Capture the cell that displays the provided text and extract its [X, Y] central coordinate. 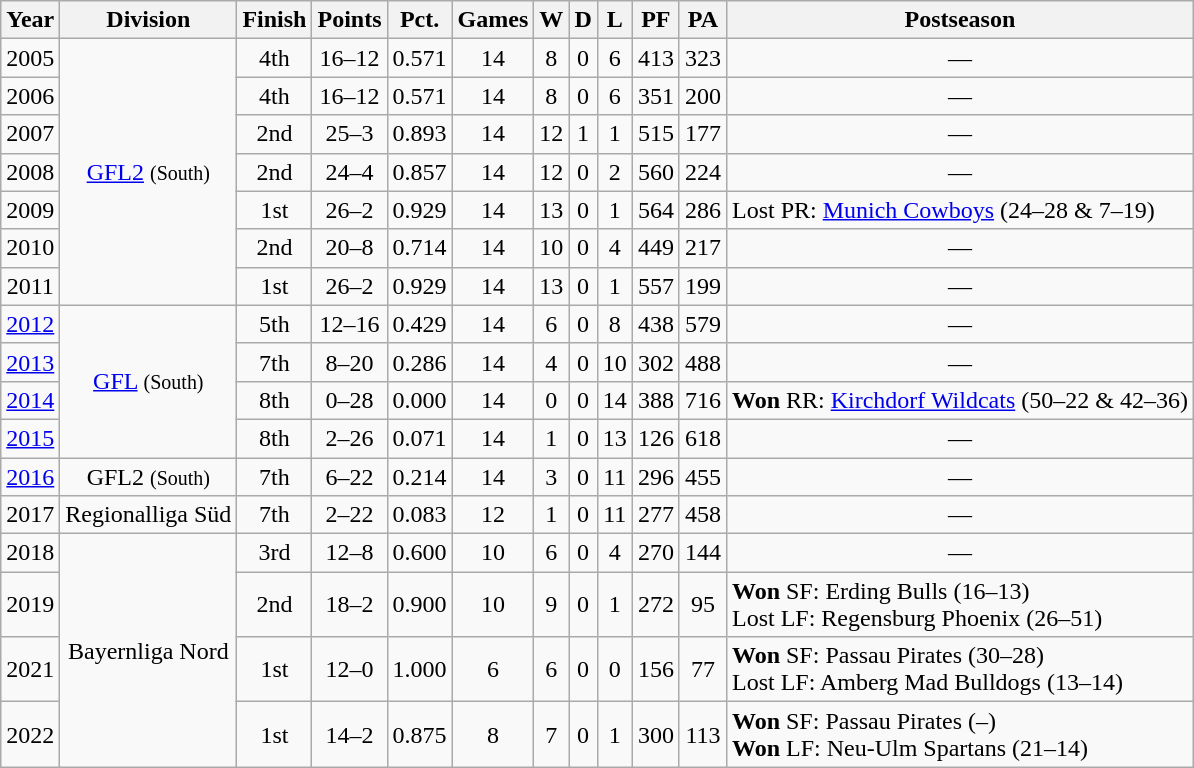
0–28 [350, 400]
413 [656, 58]
77 [702, 670]
6–22 [350, 477]
2015 [30, 438]
Won RR: Kirchdorf Wildcats (50–22 & 42–36) [960, 400]
0.893 [420, 134]
Won SF: Passau Pirates (30–28)Lost LF: Amberg Mad Bulldogs (13–14) [960, 670]
560 [656, 172]
3 [552, 477]
Regionalliga Süd [148, 515]
2019 [30, 604]
449 [656, 248]
286 [702, 210]
3rd [274, 553]
0.071 [420, 438]
PF [656, 20]
277 [656, 515]
2009 [30, 210]
14–2 [350, 734]
2012 [30, 324]
Won SF: Erding Bulls (16–13)Lost LF: Regensburg Phoenix (26–51) [960, 604]
296 [656, 477]
579 [702, 324]
9 [552, 604]
2–26 [350, 438]
5th [274, 324]
Postseason [960, 20]
W [552, 20]
2014 [30, 400]
557 [656, 286]
7 [552, 734]
24–4 [350, 172]
2022 [30, 734]
2013 [30, 362]
12–8 [350, 553]
515 [656, 134]
200 [702, 96]
300 [656, 734]
0.429 [420, 324]
2008 [30, 172]
564 [656, 210]
2006 [30, 96]
2017 [30, 515]
224 [702, 172]
156 [656, 670]
388 [656, 400]
20–8 [350, 248]
270 [656, 553]
8–20 [350, 362]
0.857 [420, 172]
12–16 [350, 324]
Pct. [420, 20]
323 [702, 58]
2007 [30, 134]
0.875 [420, 734]
25–3 [350, 134]
12–0 [350, 670]
95 [702, 604]
0.214 [420, 477]
199 [702, 286]
18–2 [350, 604]
0.000 [420, 400]
2018 [30, 553]
Bayernliga Nord [148, 650]
488 [702, 362]
0.600 [420, 553]
GFL (South) [148, 381]
455 [702, 477]
113 [702, 734]
0.286 [420, 362]
Games [493, 20]
2010 [30, 248]
126 [656, 438]
351 [656, 96]
458 [702, 515]
618 [702, 438]
Finish [274, 20]
Year [30, 20]
2005 [30, 58]
438 [656, 324]
144 [702, 553]
2011 [30, 286]
177 [702, 134]
D [583, 20]
Won SF: Passau Pirates (–)Won LF: Neu-Ulm Spartans (21–14) [960, 734]
302 [656, 362]
217 [702, 248]
1.000 [420, 670]
Lost PR: Munich Cowboys (24–28 & 7–19) [960, 210]
2 [614, 172]
2016 [30, 477]
272 [656, 604]
716 [702, 400]
L [614, 20]
PA [702, 20]
2–22 [350, 515]
Division [148, 20]
Points [350, 20]
0.083 [420, 515]
2021 [30, 670]
0.714 [420, 248]
0.900 [420, 604]
